For the text-containing cell, return its midpoint in (x, y) coordinate format. 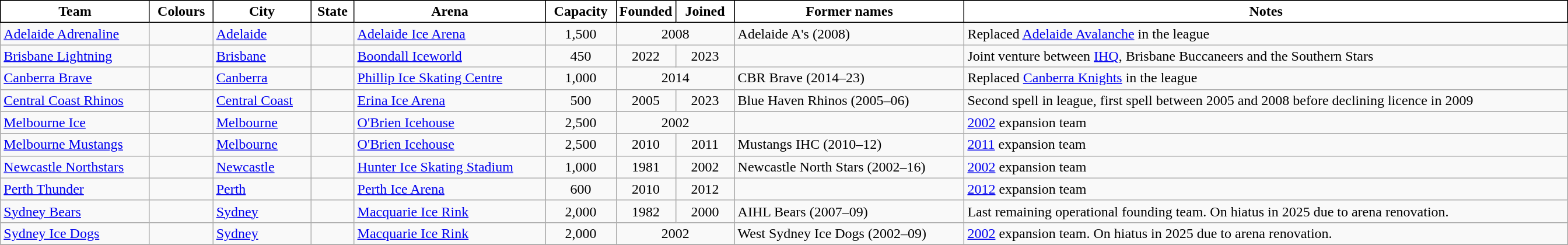
Adelaide Ice Arena (450, 34)
Notes (1266, 12)
Joined (705, 12)
Replaced Adelaide Avalanche in the league (1266, 34)
2011 (705, 145)
Central Coast (262, 100)
Newcastle North Stars (2002–16) (849, 167)
Brisbane (262, 56)
Canberra (262, 78)
Sydney Ice Dogs (75, 233)
CBR Brave (2014–23) (849, 78)
2000 (705, 211)
Brisbane Lightning (75, 56)
Canberra Brave (75, 78)
2005 (646, 100)
Sydney Bears (75, 211)
Former names (849, 12)
AIHL Bears (2007–09) (849, 211)
Second spell in league, first spell between 2005 and 2008 before declining licence in 2009 (1266, 100)
450 (581, 56)
Melbourne Mustangs (75, 145)
Adelaide A's (2008) (849, 34)
2008 (675, 34)
State (332, 12)
2014 (675, 78)
2002 expansion team. On hiatus in 2025 due to arena renovation. (1266, 233)
Melbourne Ice (75, 123)
Last remaining operational founding team. On hiatus in 2025 due to arena renovation. (1266, 211)
Erina Ice Arena (450, 100)
Perth Ice Arena (450, 189)
Joint venture between IHQ, Brisbane Buccaneers and the Southern Stars (1266, 56)
West Sydney Ice Dogs (2002–09) (849, 233)
Adelaide (262, 34)
Phillip Ice Skating Centre (450, 78)
2012 expansion team (1266, 189)
2012 (705, 189)
Blue Haven Rhinos (2005–06) (849, 100)
Colours (181, 12)
Team (75, 12)
Perth (262, 189)
500 (581, 100)
Mustangs IHC (2010–12) (849, 145)
Newcastle Northstars (75, 167)
Capacity (581, 12)
City (262, 12)
Arena (450, 12)
Adelaide Adrenaline (75, 34)
1982 (646, 211)
Perth Thunder (75, 189)
1,500 (581, 34)
Founded (646, 12)
600 (581, 189)
2022 (646, 56)
2011 expansion team (1266, 145)
Boondall Iceworld (450, 56)
Hunter Ice Skating Stadium (450, 167)
Central Coast Rhinos (75, 100)
Replaced Canberra Knights in the league (1266, 78)
1981 (646, 167)
Newcastle (262, 167)
